For the text-containing cell, return its midpoint in (X, Y) coordinate format. 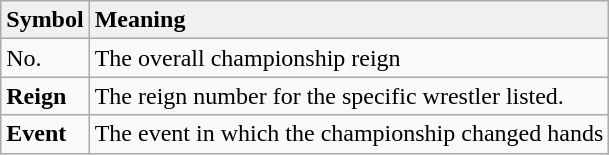
Reign (45, 96)
The event in which the championship changed hands (349, 134)
The reign number for the specific wrestler listed. (349, 96)
No. (45, 58)
Event (45, 134)
Meaning (349, 20)
The overall championship reign (349, 58)
Symbol (45, 20)
